Determine the [X, Y] coordinate at the center of the cell enclosing the given text.  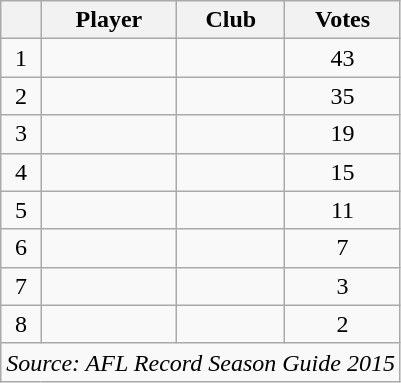
1 [21, 58]
Source: AFL Record Season Guide 2015 [201, 362]
15 [343, 172]
35 [343, 96]
Player [109, 20]
4 [21, 172]
8 [21, 324]
Club [231, 20]
5 [21, 210]
6 [21, 248]
Votes [343, 20]
11 [343, 210]
19 [343, 134]
43 [343, 58]
